Identify which cell holds the provided text, then report its [x, y] central coordinate. 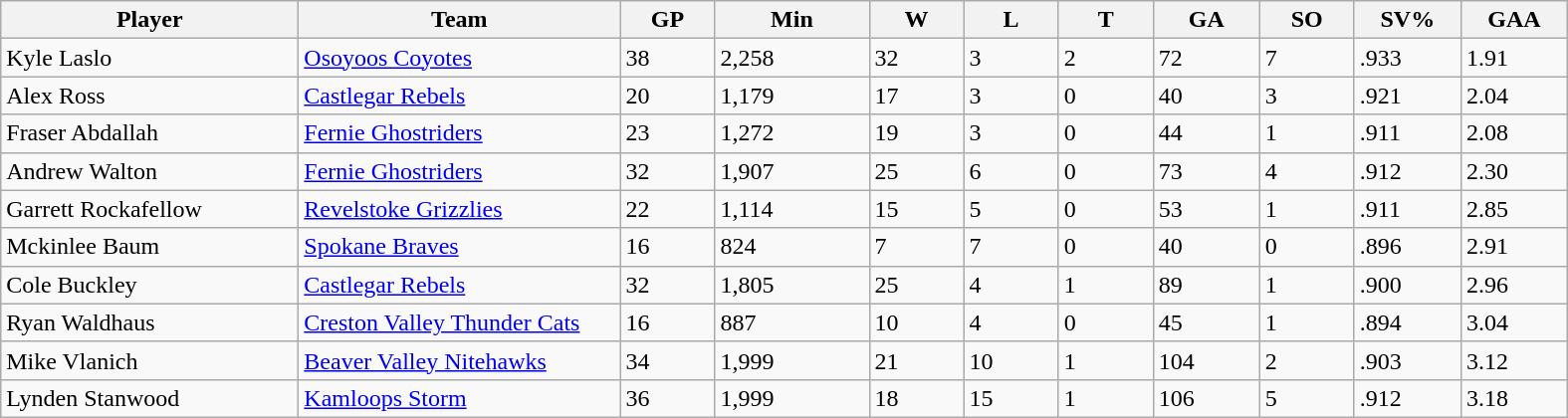
106 [1207, 398]
3.04 [1513, 322]
19 [916, 133]
2.08 [1513, 133]
Min [792, 20]
Cole Buckley [149, 285]
.903 [1408, 360]
Osoyoos Coyotes [460, 58]
53 [1207, 209]
72 [1207, 58]
Andrew Walton [149, 171]
SO [1306, 20]
L [1011, 20]
.921 [1408, 96]
.894 [1408, 322]
1,805 [792, 285]
2.91 [1513, 247]
T [1105, 20]
1,114 [792, 209]
Ryan Waldhaus [149, 322]
2.85 [1513, 209]
3.12 [1513, 360]
Kamloops Storm [460, 398]
Spokane Braves [460, 247]
GP [667, 20]
2.04 [1513, 96]
Creston Valley Thunder Cats [460, 322]
Mike Vlanich [149, 360]
38 [667, 58]
Alex Ross [149, 96]
20 [667, 96]
.896 [1408, 247]
34 [667, 360]
.900 [1408, 285]
2,258 [792, 58]
824 [792, 247]
3.18 [1513, 398]
GA [1207, 20]
Revelstoke Grizzlies [460, 209]
22 [667, 209]
Garrett Rockafellow [149, 209]
23 [667, 133]
104 [1207, 360]
73 [1207, 171]
887 [792, 322]
18 [916, 398]
45 [1207, 322]
1,907 [792, 171]
1,179 [792, 96]
Mckinlee Baum [149, 247]
GAA [1513, 20]
44 [1207, 133]
W [916, 20]
89 [1207, 285]
.933 [1408, 58]
Lynden Stanwood [149, 398]
6 [1011, 171]
SV% [1408, 20]
1,272 [792, 133]
Kyle Laslo [149, 58]
Team [460, 20]
Player [149, 20]
2.96 [1513, 285]
Beaver Valley Nitehawks [460, 360]
1.91 [1513, 58]
36 [667, 398]
21 [916, 360]
17 [916, 96]
Fraser Abdallah [149, 133]
2.30 [1513, 171]
